Output the (X, Y) coordinate of the center of the cell containing the given text.  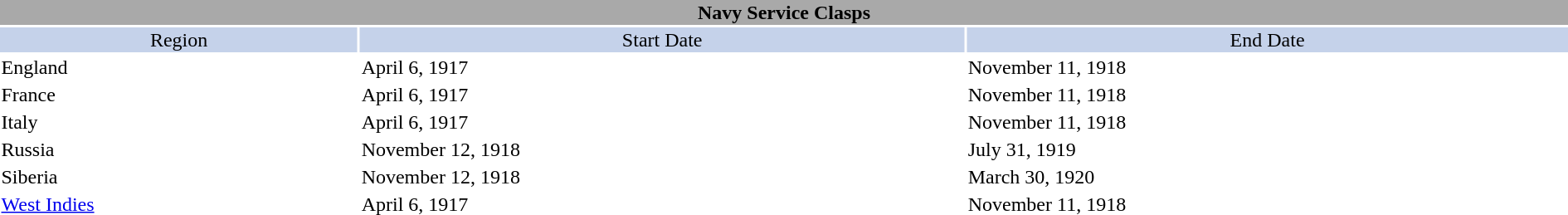
July 31, 1919 (1268, 149)
Region (179, 40)
Start Date (662, 40)
Italy (179, 122)
Siberia (179, 177)
Navy Service Clasps (784, 12)
England (179, 67)
End Date (1268, 40)
France (179, 95)
Russia (179, 149)
March 30, 1920 (1268, 177)
